For the text-containing cell, return its midpoint in (x, y) coordinate format. 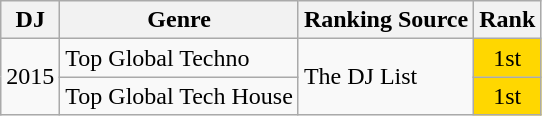
Rank (508, 20)
Top Global Techno (180, 58)
Genre (180, 20)
The DJ List (386, 77)
2015 (30, 77)
DJ (30, 20)
Ranking Source (386, 20)
Top Global Tech House (180, 96)
